Search for the cell housing the specified text and yield its (X, Y) center coordinate. 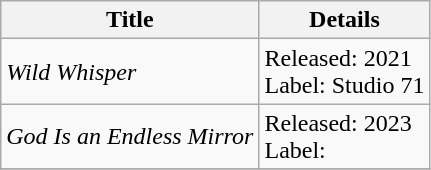
Released: 2021Label: Studio 71 (344, 72)
Details (344, 20)
Title (130, 20)
Released: 2023Label: (344, 136)
Wild Whisper (130, 72)
God Is an Endless Mirror (130, 136)
